Search for the cell housing the specified text and yield its [x, y] center coordinate. 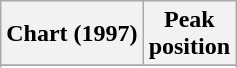
Peakposition [189, 34]
Chart (1997) [72, 34]
